Extract the (x, y) coordinate from the center of the cell holding the provided text.  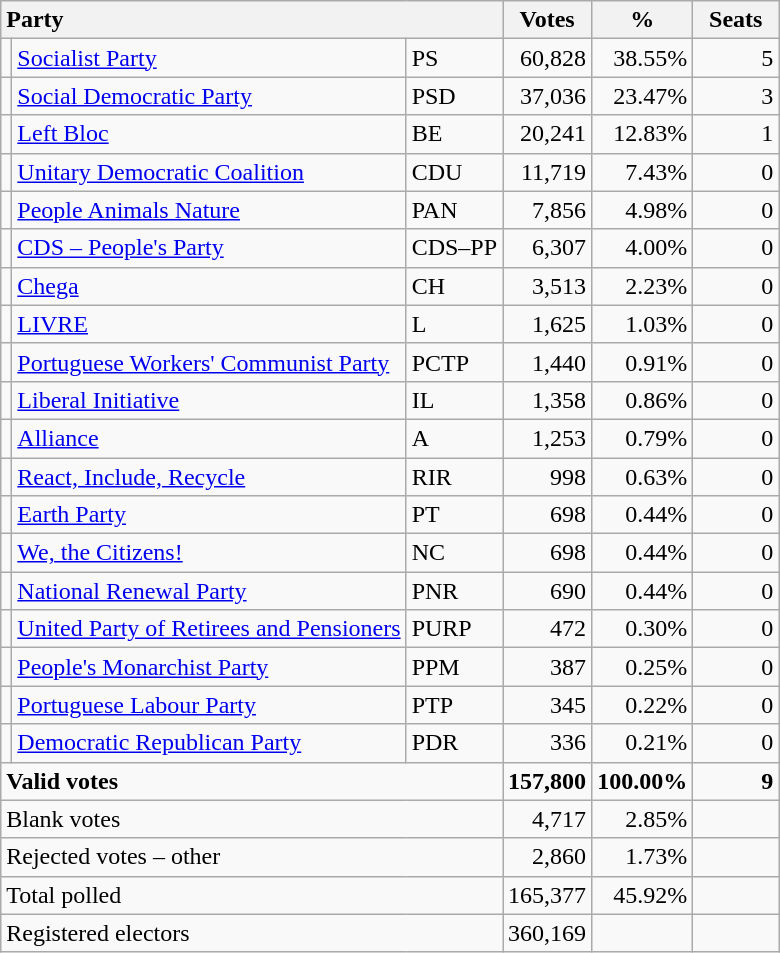
People Animals Nature (209, 210)
PS (454, 58)
PTP (454, 705)
People's Monarchist Party (209, 667)
6,307 (548, 248)
998 (548, 477)
0.86% (642, 400)
12.83% (642, 134)
Alliance (209, 438)
11,719 (548, 172)
Social Democratic Party (209, 96)
PSD (454, 96)
4.98% (642, 210)
Votes (548, 20)
Portuguese Labour Party (209, 705)
Chega (209, 286)
Unitary Democratic Coalition (209, 172)
PCTP (454, 362)
157,800 (548, 781)
PPM (454, 667)
690 (548, 591)
345 (548, 705)
7.43% (642, 172)
CDS – People's Party (209, 248)
336 (548, 743)
Party (252, 20)
37,036 (548, 96)
Portuguese Workers' Communist Party (209, 362)
0.30% (642, 629)
RIR (454, 477)
1,253 (548, 438)
20,241 (548, 134)
LIVRE (209, 324)
United Party of Retirees and Pensioners (209, 629)
We, the Citizens! (209, 553)
% (642, 20)
Left Bloc (209, 134)
165,377 (548, 895)
0.25% (642, 667)
0.91% (642, 362)
PAN (454, 210)
3,513 (548, 286)
PT (454, 515)
4,717 (548, 819)
1,625 (548, 324)
Liberal Initiative (209, 400)
Rejected votes – other (252, 857)
A (454, 438)
0.22% (642, 705)
2.85% (642, 819)
0.21% (642, 743)
23.47% (642, 96)
0.63% (642, 477)
4.00% (642, 248)
1 (736, 134)
Democratic Republican Party (209, 743)
Registered electors (252, 933)
3 (736, 96)
7,856 (548, 210)
472 (548, 629)
Seats (736, 20)
Socialist Party (209, 58)
L (454, 324)
387 (548, 667)
1,440 (548, 362)
2.23% (642, 286)
1,358 (548, 400)
Earth Party (209, 515)
38.55% (642, 58)
NC (454, 553)
National Renewal Party (209, 591)
Valid votes (252, 781)
IL (454, 400)
CDU (454, 172)
2,860 (548, 857)
PURP (454, 629)
PNR (454, 591)
45.92% (642, 895)
0.79% (642, 438)
CH (454, 286)
React, Include, Recycle (209, 477)
Total polled (252, 895)
5 (736, 58)
1.03% (642, 324)
CDS–PP (454, 248)
BE (454, 134)
9 (736, 781)
60,828 (548, 58)
Blank votes (252, 819)
100.00% (642, 781)
1.73% (642, 857)
PDR (454, 743)
360,169 (548, 933)
